Search for the cell housing the specified text and yield its (X, Y) center coordinate. 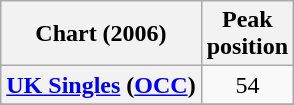
54 (247, 85)
Chart (2006) (101, 34)
UK Singles (OCC) (101, 85)
Peakposition (247, 34)
